Locate the cell with the specified text and output its [x, y] center coordinate. 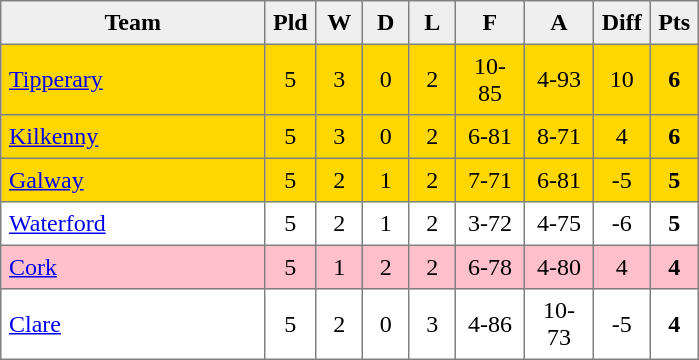
10-73 [558, 324]
4-80 [558, 267]
Kilkenny [133, 137]
Pts [674, 23]
Team [133, 23]
A [558, 23]
4-93 [558, 79]
Pld [290, 23]
Diff [621, 23]
10-85 [490, 79]
L [432, 23]
W [339, 23]
4-86 [490, 324]
3-72 [490, 224]
10 [621, 79]
Tipperary [133, 79]
Clare [133, 324]
Cork [133, 267]
Galway [133, 180]
4-75 [558, 224]
-6 [621, 224]
Waterford [133, 224]
D [385, 23]
7-71 [490, 180]
8-71 [558, 137]
6-78 [490, 267]
F [490, 23]
